Extract the [X, Y] coordinate from the center of the cell holding the provided text.  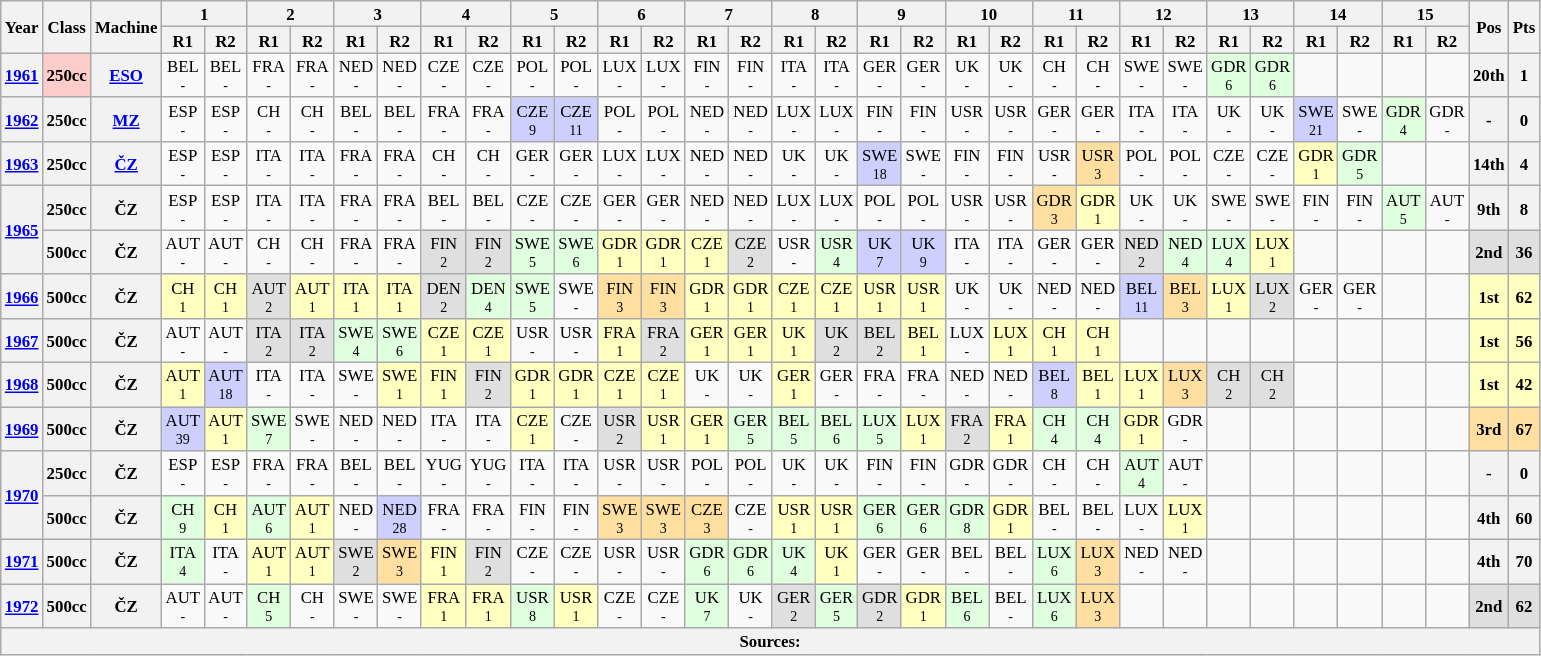
14 [1338, 14]
56 [1524, 341]
LUX5 [880, 429]
UK2 [836, 341]
1971 [22, 562]
USR8 [533, 606]
GDR4 [1404, 120]
ESO [126, 75]
1972 [22, 606]
36 [1524, 252]
SWE4 [356, 341]
14th [1489, 164]
SWE21 [1316, 120]
BEL5 [794, 429]
9th [1489, 208]
SWE7 [269, 429]
10 [988, 14]
ITA4 [182, 562]
GDR2 [880, 606]
1968 [22, 385]
SWE18 [880, 164]
1970 [22, 495]
GDR8 [967, 517]
AUT18 [226, 385]
CZE2 [751, 252]
15 [1426, 14]
BEL11 [1142, 296]
1969 [22, 429]
5 [554, 14]
7 [728, 14]
GDR5 [1360, 164]
MZ [126, 120]
1965 [22, 230]
20th [1489, 75]
1967 [22, 341]
NED28 [400, 517]
Sources: [770, 641]
AUT4 [1142, 473]
1961 [22, 75]
DEN4 [488, 296]
DEN2 [444, 296]
USR2 [620, 429]
3 [378, 14]
UK9 [923, 252]
NED2 [1142, 252]
GER2 [794, 606]
BEL8 [1054, 385]
2 [290, 14]
CZE11 [576, 120]
Class [67, 27]
CH9 [182, 517]
1963 [22, 164]
CZE9 [533, 120]
LUX4 [1229, 252]
AUT2 [269, 296]
Year [22, 27]
70 [1524, 562]
BEL3 [1185, 296]
67 [1524, 429]
AUT5 [1404, 208]
11 [1076, 14]
1966 [22, 296]
NED4 [1185, 252]
LUX2 [1273, 296]
6 [642, 14]
AUT6 [269, 517]
Pts [1524, 27]
CZE3 [707, 517]
9 [902, 14]
Pos [1489, 27]
SWE2 [356, 562]
1962 [22, 120]
12 [1164, 14]
3rd [1489, 429]
CH5 [269, 606]
42 [1524, 385]
60 [1524, 517]
SWE1 [400, 385]
BEL2 [880, 341]
USR3 [1098, 164]
UK4 [794, 562]
Machine [126, 27]
AUT39 [182, 429]
13 [1250, 14]
GDR3 [1054, 208]
USR4 [836, 252]
